Capture the cell that displays the provided text and extract its [x, y] central coordinate. 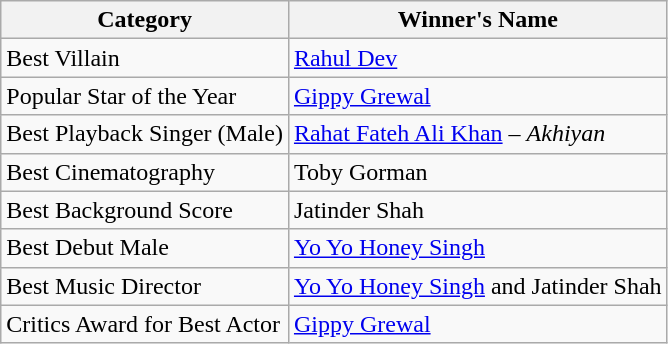
Popular Star of the Year [145, 96]
Best Debut Male [145, 248]
Best Cinematography [145, 172]
Best Villain [145, 58]
Rahul Dev [478, 58]
Yo Yo Honey Singh and Jatinder Shah [478, 286]
Best Playback Singer (Male) [145, 134]
Rahat Fateh Ali Khan – Akhiyan [478, 134]
Best Background Score [145, 210]
Toby Gorman [478, 172]
Yo Yo Honey Singh [478, 248]
Jatinder Shah [478, 210]
Winner's Name [478, 20]
Critics Award for Best Actor [145, 324]
Best Music Director [145, 286]
Category [145, 20]
